Locate the cell with the specified text and output its [x, y] center coordinate. 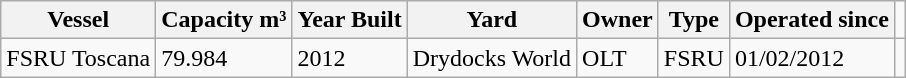
Owner [618, 20]
Operated since [812, 20]
2012 [350, 58]
FSRU Toscana [78, 58]
Capacity m³ [224, 20]
79.984 [224, 58]
Drydocks World [492, 58]
Yard [492, 20]
FSRU [694, 58]
OLT [618, 58]
Vessel [78, 20]
Type [694, 20]
01/02/2012 [812, 58]
Year Built [350, 20]
